Extract the (x, y) coordinate from the center of the cell holding the provided text.  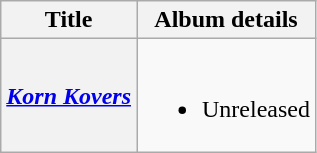
Unreleased (226, 96)
Korn Kovers (69, 96)
Album details (226, 20)
Title (69, 20)
